Extract the (X, Y) coordinate from the center of the cell holding the provided text.  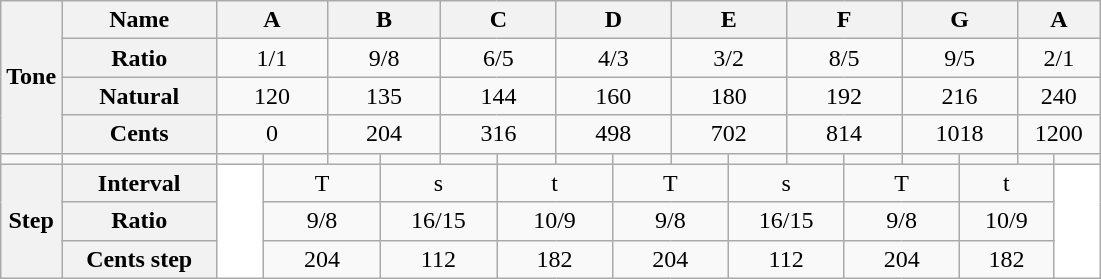
160 (614, 96)
120 (272, 96)
G (960, 20)
316 (498, 134)
Name (140, 20)
Interval (140, 183)
180 (728, 96)
3/2 (728, 58)
6/5 (498, 58)
D (614, 20)
4/3 (614, 58)
135 (384, 96)
2/1 (1058, 58)
Cents (140, 134)
8/5 (844, 58)
F (844, 20)
Natural (140, 96)
702 (728, 134)
498 (614, 134)
1200 (1058, 134)
B (384, 20)
240 (1058, 96)
192 (844, 96)
1/1 (272, 58)
9/5 (960, 58)
814 (844, 134)
144 (498, 96)
E (728, 20)
0 (272, 134)
1018 (960, 134)
216 (960, 96)
Tone (32, 77)
Step (32, 221)
Cents step (140, 259)
C (498, 20)
